Find where the given text appears and provide that cell's center as (x, y) coordinate. 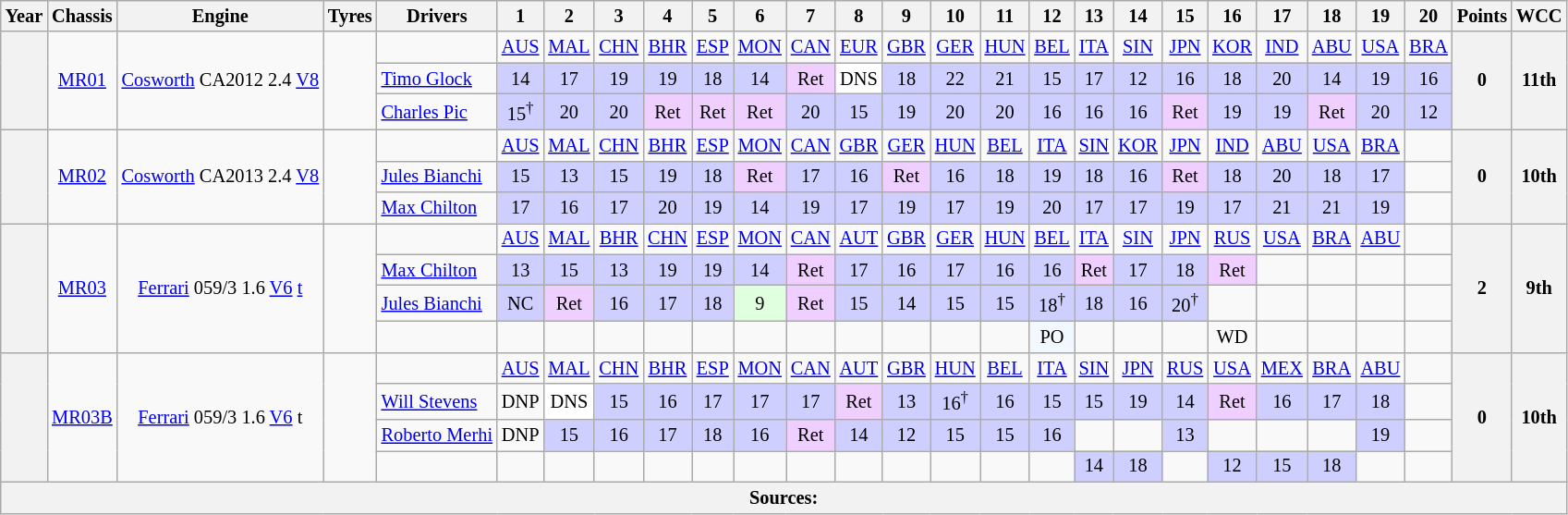
20† (1185, 303)
Cosworth CA2012 2.4 V8 (220, 80)
MR03 (81, 288)
MR02 (81, 176)
15† (520, 111)
Drivers (437, 16)
11 (1005, 16)
PO (1051, 337)
MR03B (81, 417)
6 (760, 16)
WD (1233, 337)
MEX (1282, 368)
Tyres (350, 16)
16† (955, 401)
10 (955, 16)
Timo Glock (437, 79)
7 (811, 16)
3 (619, 16)
MR01 (81, 80)
Chassis (81, 16)
4 (667, 16)
5 (713, 16)
Will Stevens (437, 401)
Roberto Merhi (437, 435)
18† (1051, 303)
22 (955, 79)
11th (1539, 80)
9th (1539, 288)
Points (1482, 16)
NC (520, 303)
Year (24, 16)
Sources: (784, 497)
1 (520, 16)
Charles Pic (437, 111)
8 (859, 16)
WCC (1539, 16)
EUR (859, 47)
Engine (220, 16)
Cosworth CA2013 2.4 V8 (220, 176)
